Search for the cell housing the specified text and yield its (X, Y) center coordinate. 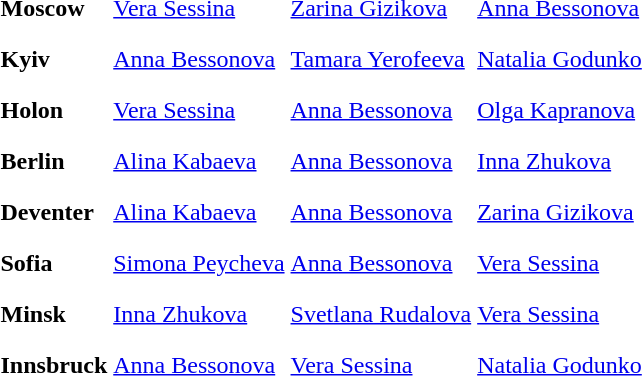
Vera Sessina (199, 110)
Inna Zhukova (199, 314)
Tamara Yerofeeva (381, 59)
Svetlana Rudalova (381, 314)
Simona Peycheva (199, 263)
